Extract the (x, y) coordinate from the center of the cell holding the provided text.  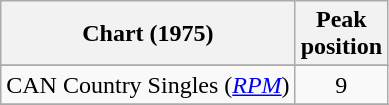
CAN Country Singles (RPM) (148, 85)
Peakposition (341, 34)
Chart (1975) (148, 34)
9 (341, 85)
